From the cell containing the given text, extract its center point as [X, Y] coordinate. 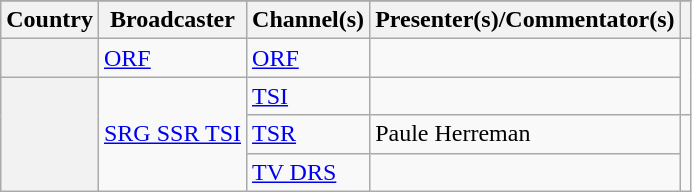
Broadcaster [172, 20]
TSI [308, 96]
Paule Herreman [525, 134]
Country [50, 20]
TV DRS [308, 172]
Presenter(s)/Commentator(s) [525, 20]
SRG SSR TSI [172, 134]
Channel(s) [308, 20]
TSR [308, 134]
